Output the [X, Y] coordinate of the center of the cell containing the given text.  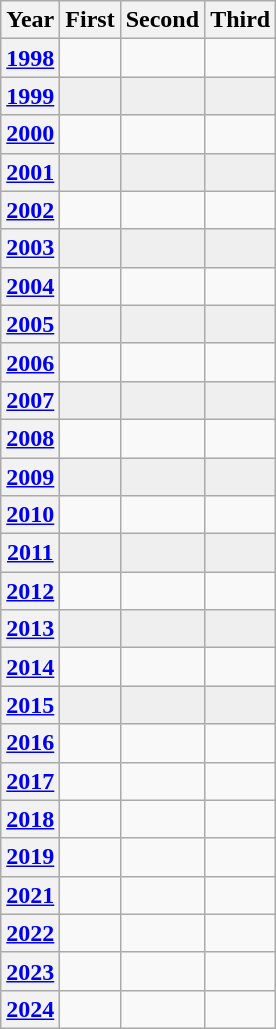
2013 [30, 629]
2010 [30, 515]
2000 [30, 134]
2009 [30, 477]
Year [30, 20]
Second [162, 20]
2023 [30, 971]
2008 [30, 438]
2021 [30, 895]
2005 [30, 324]
2024 [30, 1009]
2014 [30, 667]
2019 [30, 857]
2003 [30, 248]
2011 [30, 553]
2015 [30, 705]
2002 [30, 210]
2016 [30, 743]
2004 [30, 286]
2012 [30, 591]
2007 [30, 400]
Third [240, 20]
2006 [30, 362]
2018 [30, 819]
2022 [30, 933]
2001 [30, 172]
1999 [30, 96]
1998 [30, 58]
First [90, 20]
2017 [30, 781]
